Return (X, Y) of the center of cell containing provided text 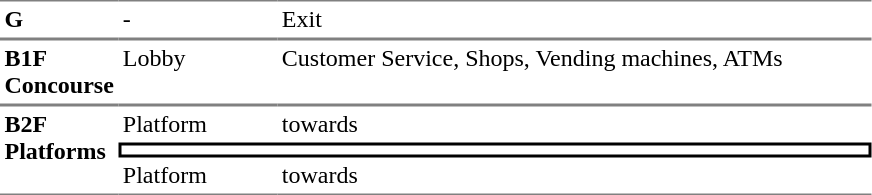
Platform (198, 124)
G (59, 20)
Customer Service, Shops, Vending machines, ATMs (574, 72)
- (198, 20)
towards (574, 124)
B2FPlatforms (59, 150)
B1FConcourse (59, 72)
Lobby (198, 72)
Exit (574, 20)
